Find where the given text appears and provide that cell's center as [x, y] coordinate. 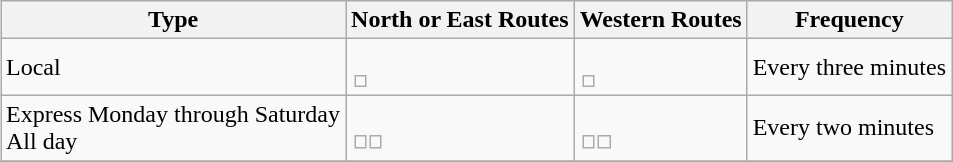
Every three minutes [849, 68]
Western Routes [660, 20]
Type [172, 20]
Local [172, 68]
Express Monday through SaturdayAll day [172, 128]
Every two minutes [849, 128]
Frequency [849, 20]
North or East Routes [460, 20]
